Identify which cell holds the provided text, then report its [x, y] central coordinate. 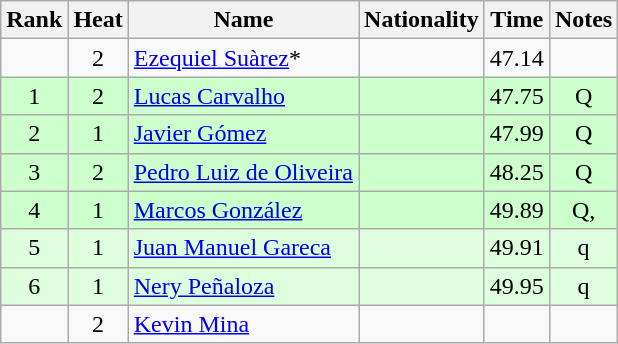
4 [34, 210]
Marcos González [243, 210]
48.25 [516, 172]
47.14 [516, 58]
49.95 [516, 286]
47.99 [516, 134]
Name [243, 20]
Javier Gómez [243, 134]
Time [516, 20]
6 [34, 286]
47.75 [516, 96]
Kevin Mina [243, 324]
Juan Manuel Gareca [243, 248]
Heat [98, 20]
3 [34, 172]
Q, [583, 210]
Rank [34, 20]
Notes [583, 20]
5 [34, 248]
Pedro Luiz de Oliveira [243, 172]
49.91 [516, 248]
Lucas Carvalho [243, 96]
49.89 [516, 210]
Ezequiel Suàrez* [243, 58]
Nationality [422, 20]
Nery Peñaloza [243, 286]
